Pinpoint the cell where the given text exists, returning its [X, Y] midpoint coordinate. 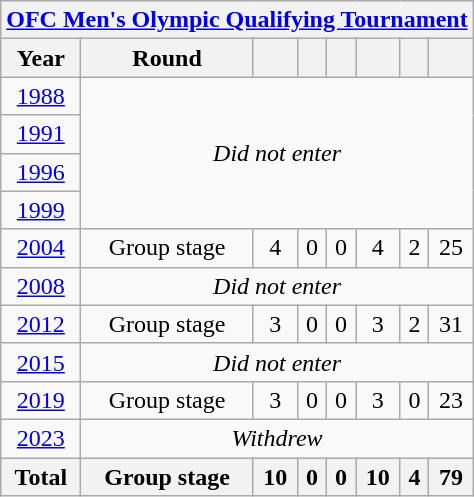
25 [451, 248]
2015 [41, 362]
23 [451, 400]
2008 [41, 286]
79 [451, 477]
1991 [41, 134]
2023 [41, 438]
2019 [41, 400]
1999 [41, 210]
Withdrew [277, 438]
2004 [41, 248]
OFC Men's Olympic Qualifying Tournament [237, 20]
31 [451, 324]
Year [41, 58]
Total [41, 477]
1988 [41, 96]
Round [167, 58]
1996 [41, 172]
2012 [41, 324]
